Capture the cell that displays the provided text and extract its (x, y) central coordinate. 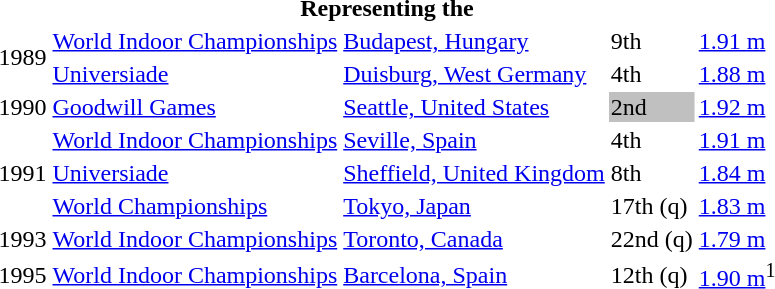
8th (652, 173)
Budapest, Hungary (474, 41)
Goodwill Games (195, 107)
Duisburg, West Germany (474, 74)
Seville, Spain (474, 140)
17th (q) (652, 206)
2nd (652, 107)
22nd (q) (652, 239)
9th (652, 41)
Tokyo, Japan (474, 206)
Toronto, Canada (474, 239)
World Championships (195, 206)
Sheffield, United Kingdom (474, 173)
Seattle, United States (474, 107)
